Detect which cell encompasses the target text, then output its [X, Y] center coordinate. 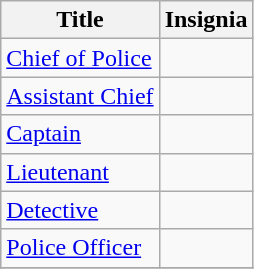
Detective [80, 210]
Police Officer [80, 248]
Captain [80, 134]
Chief of Police [80, 58]
Lieutenant [80, 172]
Insignia [206, 20]
Assistant Chief [80, 96]
Title [80, 20]
